Output the (X, Y) coordinate of the center of the cell containing the given text.  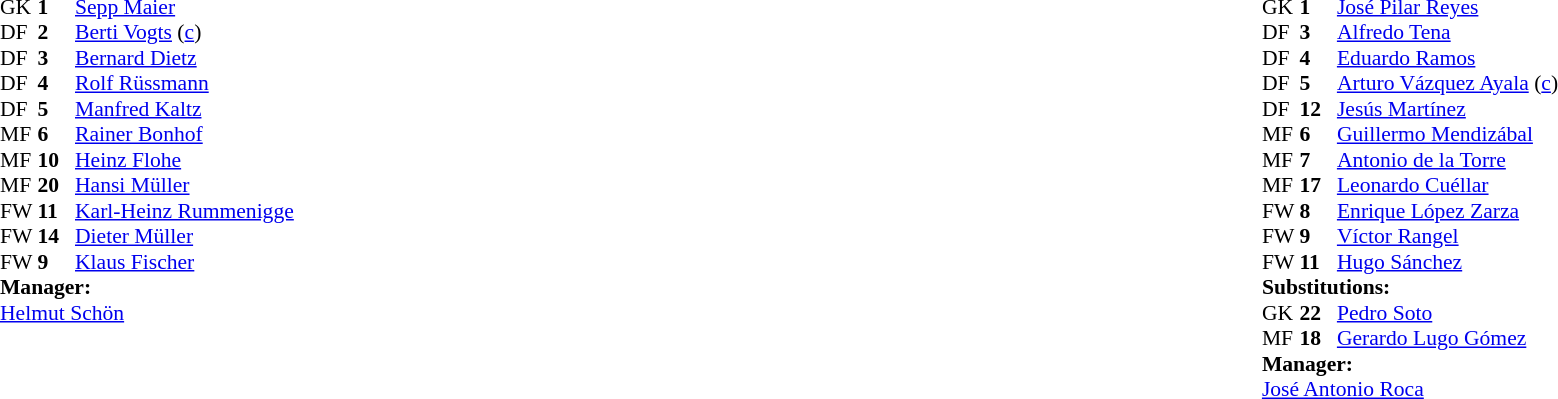
Heinz Flohe (184, 160)
18 (1318, 339)
Gerardo Lugo Gómez (1448, 339)
12 (1318, 109)
Helmut Schön (147, 313)
Hugo Sánchez (1448, 262)
Bernard Dietz (184, 58)
Rainer Bonhof (184, 135)
Dieter Müller (184, 237)
10 (57, 160)
Jesús Martínez (1448, 109)
Klaus Fischer (184, 262)
Leonardo Cuéllar (1448, 185)
Hansi Müller (184, 185)
Arturo Vázquez Ayala (c) (1448, 83)
22 (1318, 313)
Víctor Rangel (1448, 237)
Alfredo Tena (1448, 33)
Karl-Heinz Rummenigge (184, 211)
Manfred Kaltz (184, 109)
Enrique López Zarza (1448, 211)
Pedro Soto (1448, 313)
14 (57, 237)
GK (1281, 313)
Guillermo Mendizábal (1448, 135)
2 (57, 33)
7 (1318, 160)
Substitutions: (1410, 287)
17 (1318, 185)
Rolf Rüssmann (184, 83)
Berti Vogts (c) (184, 33)
Antonio de la Torre (1448, 160)
Eduardo Ramos (1448, 58)
8 (1318, 211)
20 (57, 185)
